Return [X, Y] of the center of cell containing provided text 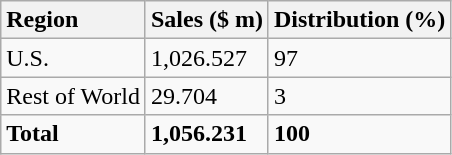
1,056.231 [206, 134]
1,026.527 [206, 58]
29.704 [206, 96]
3 [359, 96]
Distribution (%) [359, 20]
Sales ($ m) [206, 20]
100 [359, 134]
Region [74, 20]
Total [74, 134]
Rest of World [74, 96]
U.S. [74, 58]
97 [359, 58]
